Output the (x, y) coordinate of the center of the cell containing the given text.  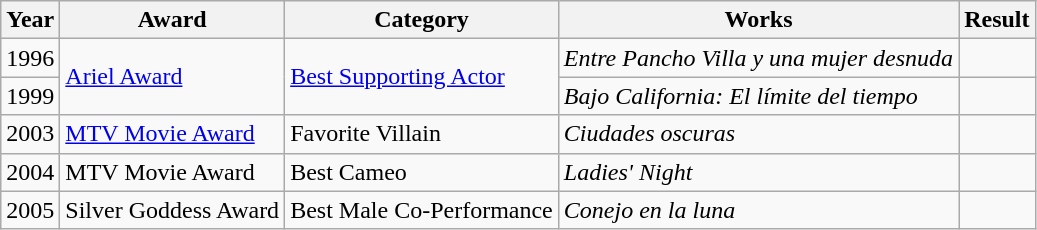
2003 (30, 134)
Ciudades oscuras (758, 134)
Conejo en la luna (758, 210)
Best Male Co-Performance (422, 210)
Favorite Villain (422, 134)
Ariel Award (172, 77)
2005 (30, 210)
Entre Pancho Villa y una mujer desnuda (758, 58)
Year (30, 20)
Ladies' Night (758, 172)
Best Cameo (422, 172)
1996 (30, 58)
2004 (30, 172)
Result (997, 20)
Bajo California: El límite del tiempo (758, 96)
Best Supporting Actor (422, 77)
1999 (30, 96)
Award (172, 20)
Category (422, 20)
Silver Goddess Award (172, 210)
Works (758, 20)
